Provide the [x, y] coordinate of the cell's center where the given text is located.  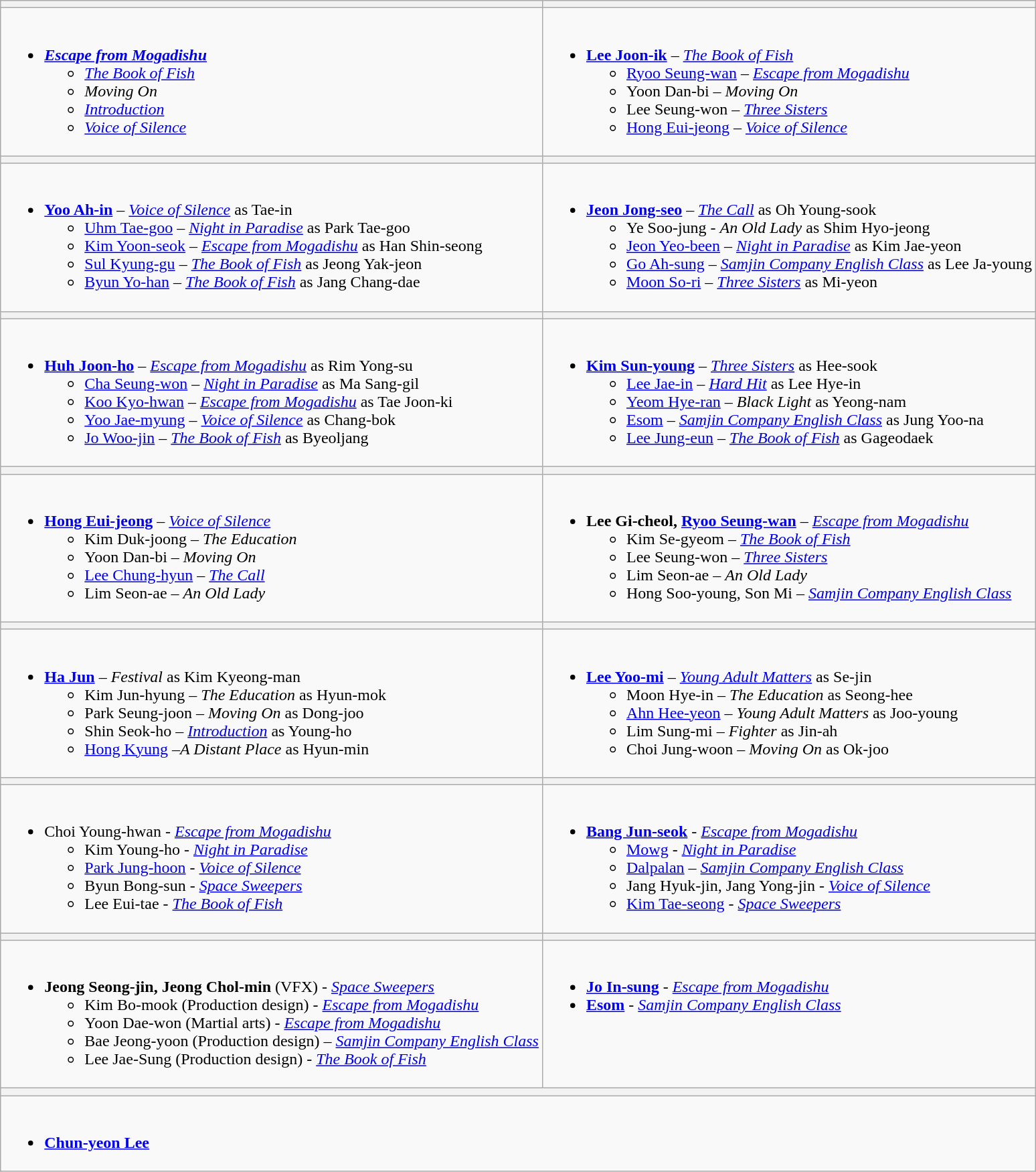
Jo In-sung - Escape from MogadishuEsom - Samjin Company English Class [788, 1015]
Hong Eui-jeong – Voice of SilenceKim Duk-joong – The EducationYoon Dan-bi – Moving OnLee Chung-hyun – The CallLim Seon-ae – An Old Lady [272, 548]
Escape from MogadishuThe Book of FishMoving OnIntroductionVoice of Silence [272, 82]
Chun-yeon Lee [518, 1134]
